Return (x, y) of the center of cell containing provided text 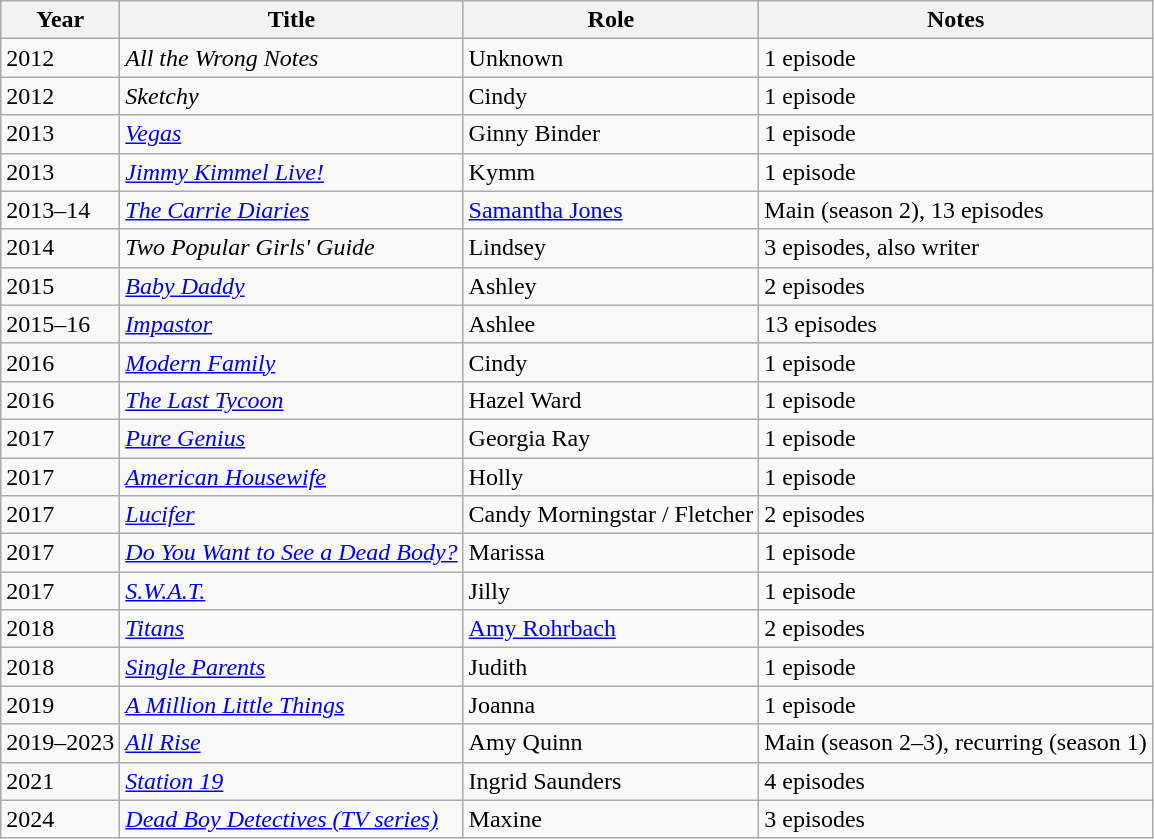
Candy Morningstar / Fletcher (611, 515)
Jilly (611, 591)
Hazel Ward (611, 400)
2014 (60, 248)
S.W.A.T. (292, 591)
The Last Tycoon (292, 400)
3 episodes, also writer (956, 248)
3 episodes (956, 819)
The Carrie Diaries (292, 210)
2019 (60, 705)
13 episodes (956, 324)
A Million Little Things (292, 705)
Year (60, 20)
Impastor (292, 324)
Sketchy (292, 96)
Ingrid Saunders (611, 781)
Station 19 (292, 781)
All the Wrong Notes (292, 58)
Ginny Binder (611, 134)
Baby Daddy (292, 286)
Vegas (292, 134)
4 episodes (956, 781)
Notes (956, 20)
Single Parents (292, 667)
Main (season 2–3), recurring (season 1) (956, 743)
Title (292, 20)
Georgia Ray (611, 438)
Joanna (611, 705)
Two Popular Girls' Guide (292, 248)
Role (611, 20)
Maxine (611, 819)
2015–16 (60, 324)
All Rise (292, 743)
Samantha Jones (611, 210)
Lindsey (611, 248)
Main (season 2), 13 episodes (956, 210)
Unknown (611, 58)
Kymm (611, 172)
Amy Rohrbach (611, 629)
2013–14 (60, 210)
Amy Quinn (611, 743)
2015 (60, 286)
Modern Family (292, 362)
Jimmy Kimmel Live! (292, 172)
Ashley (611, 286)
2024 (60, 819)
2019–2023 (60, 743)
American Housewife (292, 477)
Marissa (611, 553)
Do You Want to See a Dead Body? (292, 553)
Ashlee (611, 324)
Pure Genius (292, 438)
Dead Boy Detectives (TV series) (292, 819)
Judith (611, 667)
Holly (611, 477)
Titans (292, 629)
2021 (60, 781)
Lucifer (292, 515)
